Return [X, Y] of the center of cell containing provided text 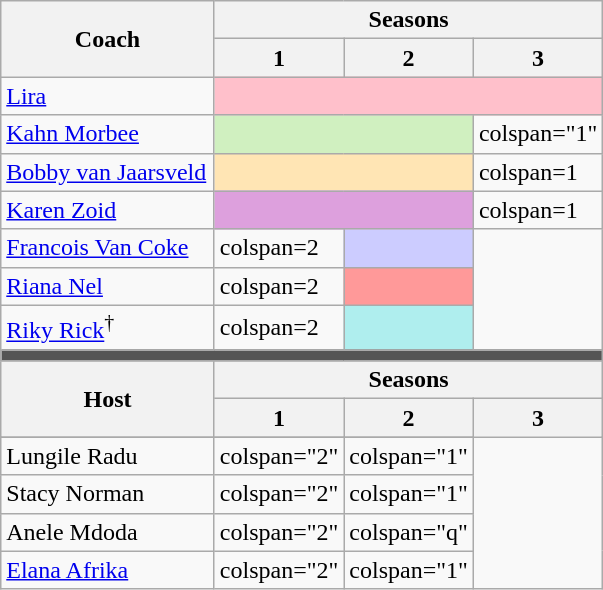
Lungile Radu [108, 456]
Elana Afrika [108, 570]
Bobby van Jaarsveld [108, 172]
Karen Zoid [108, 210]
Riana Nel [108, 286]
Kahn Morbee [108, 134]
colspan="q" [409, 532]
Coach [108, 39]
Anele Mdoda [108, 532]
Riky Rick† [108, 328]
Host [108, 399]
Stacy Norman [108, 494]
Lira [108, 96]
Francois Van Coke [108, 248]
